Pinpoint the cell where the given text exists, returning its [x, y] midpoint coordinate. 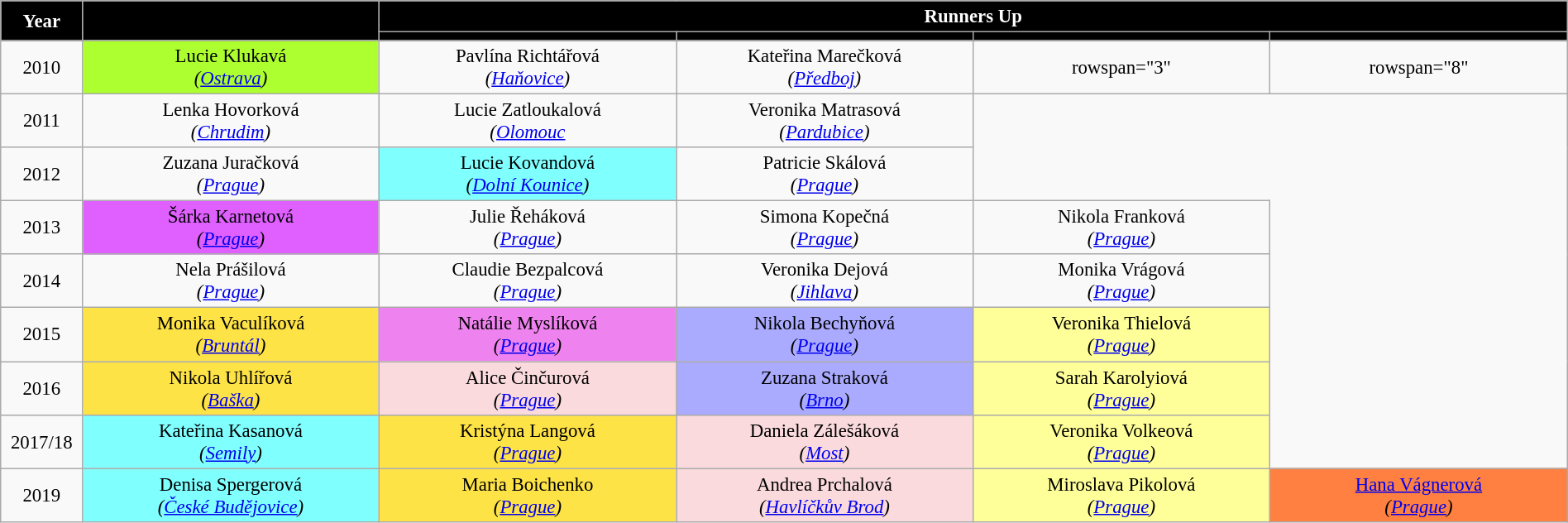
Veronika Thielová(Prague) [1121, 334]
Andrea Prchalová(Havlíčkův Brod) [825, 495]
Veronika Dejová(Jihlava) [825, 281]
2017/18 [41, 442]
Lucie Klukavá(Ostrava) [231, 68]
2011 [41, 121]
Denisa Spergerová(České Budějovice) [231, 495]
2013 [41, 228]
2015 [41, 334]
Zuzana Juračková(Prague) [231, 174]
Pavlína Richtářová(Haňovice) [528, 68]
Šárka Karnetová(Prague) [231, 228]
Natálie Myslíková(Prague) [528, 334]
Veronika Matrasová(Pardubice) [825, 121]
Patricie Skálová(Prague) [825, 174]
Veronika Volkeová(Prague) [1121, 442]
Miroslava Pikolová(Prague) [1121, 495]
Nikola Bechyňová(Prague) [825, 334]
rowspan="8" [1419, 68]
rowspan="3" [1121, 68]
Sarah Karolyiová(Prague) [1121, 389]
Simona Kopečná(Prague) [825, 228]
Monika Vrágová(Prague) [1121, 281]
Kateřina Marečková(Předboj) [825, 68]
Nikola Franková(Prague) [1121, 228]
2012 [41, 174]
Runners Up [973, 17]
Kristýna Langová(Prague) [528, 442]
Zuzana Straková(Brno) [825, 389]
Alice Činčurová(Prague) [528, 389]
Daniela Zálešáková(Most) [825, 442]
Claudie Bezpalcová(Prague) [528, 281]
2010 [41, 68]
2014 [41, 281]
2019 [41, 495]
2016 [41, 389]
Lucie Kovandová(Dolní Kounice) [528, 174]
Julie Řeháková(Prague) [528, 228]
Nela Prášilová(Prague) [231, 281]
Lenka Hovorková(Chrudim) [231, 121]
Year [41, 21]
Nikola Uhlířová(Baška) [231, 389]
Kateřina Kasanová(Semily) [231, 442]
Maria Boichenko(Prague) [528, 495]
Lucie Zatloukalová(Olomouc [528, 121]
Monika Vaculíková(Bruntál) [231, 334]
Hana Vágnerová(Prague) [1419, 495]
